Output the (X, Y) coordinate of the center of the cell containing the given text.  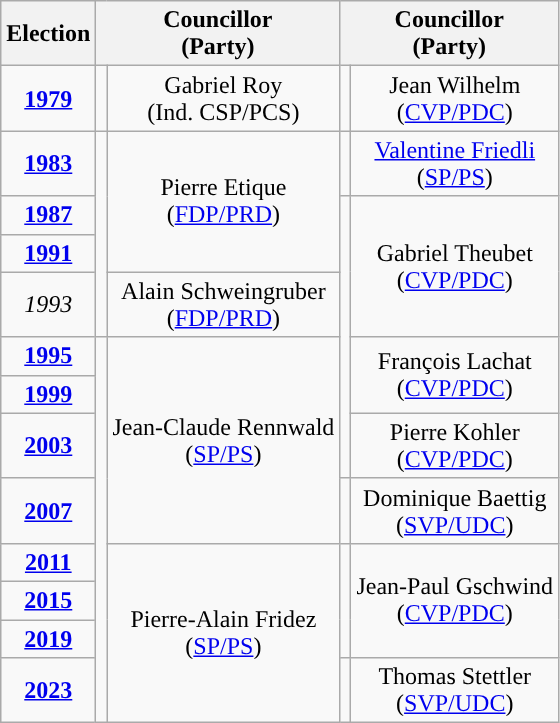
1979 (48, 98)
1987 (48, 215)
Jean-Claude Rennwald(SP/PS) (224, 440)
1999 (48, 394)
2007 (48, 510)
2019 (48, 639)
2023 (48, 690)
Pierre-Alain Fridez(SP/PS) (224, 632)
Valentine Friedli(SP/PS) (455, 164)
1983 (48, 164)
1991 (48, 253)
2003 (48, 446)
François Lachat(CVP/PDC) (455, 375)
Alain Schweingruber(FDP/PRD) (224, 304)
Gabriel Theubet(CVP/PDC) (455, 266)
Dominique Baettig(SVP/UDC) (455, 510)
1993 (48, 304)
2011 (48, 562)
Pierre Kohler(CVP/PDC) (455, 446)
Election (48, 34)
Jean Wilhelm(CVP/PDC) (455, 98)
Gabriel Roy(Ind. CSP/PCS) (224, 98)
2015 (48, 600)
Thomas Stettler(SVP/UDC) (455, 690)
Pierre Etique(FDP/PRD) (224, 202)
1995 (48, 356)
Jean-Paul Gschwind(CVP/PDC) (455, 600)
